Provide the [x, y] coordinate of the cell's center where the given text is located.  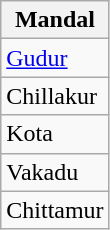
Gudur [55, 58]
Kota [55, 134]
Vakadu [55, 172]
Chittamur [55, 210]
Chillakur [55, 96]
Mandal [55, 20]
